Find where the given text appears and provide that cell's center as (x, y) coordinate. 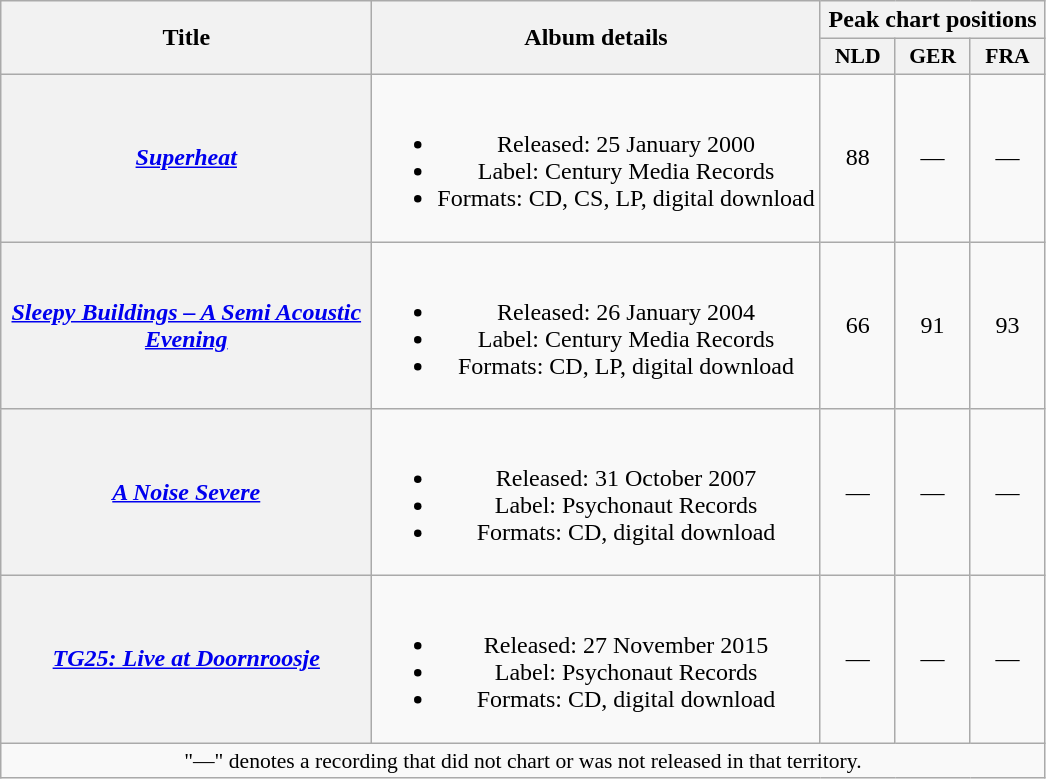
Released: 25 January 2000Label: Century Media RecordsFormats: CD, CS, LP, digital download (596, 158)
Sleepy Buildings – A Semi Acoustic Evening (186, 326)
Released: 26 January 2004Label: Century Media RecordsFormats: CD, LP, digital download (596, 326)
Album details (596, 38)
88 (858, 158)
A Noise Severe (186, 492)
"—" denotes a recording that did not chart or was not released in that territory. (523, 761)
Peak chart positions (932, 20)
93 (1008, 326)
91 (932, 326)
66 (858, 326)
Superheat (186, 158)
GER (932, 57)
FRA (1008, 57)
NLD (858, 57)
Released: 27 November 2015Label: Psychonaut RecordsFormats: CD, digital download (596, 660)
Title (186, 38)
TG25: Live at Doornroosje (186, 660)
Released: 31 October 2007Label: Psychonaut RecordsFormats: CD, digital download (596, 492)
